Return (X, Y) of the center of cell containing provided text 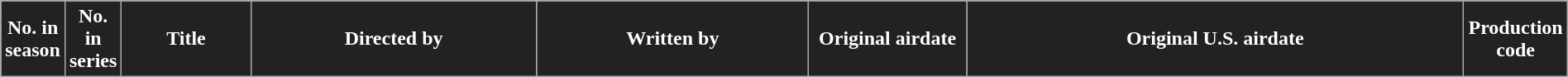
Original U.S. airdate (1216, 39)
Production code (1515, 39)
No. inseason (33, 39)
Written by (672, 39)
Directed by (394, 39)
No. inseries (93, 39)
Original airdate (888, 39)
Title (186, 39)
